Find where the given text appears and provide that cell's center as (x, y) coordinate. 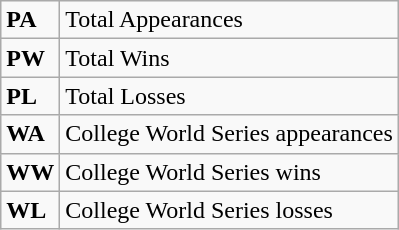
Total Appearances (230, 20)
WL (30, 210)
PL (30, 96)
PW (30, 58)
WA (30, 134)
Total Wins (230, 58)
College World Series appearances (230, 134)
PA (30, 20)
College World Series wins (230, 172)
WW (30, 172)
Total Losses (230, 96)
College World Series losses (230, 210)
